For the text-containing cell, return its midpoint in (X, Y) coordinate format. 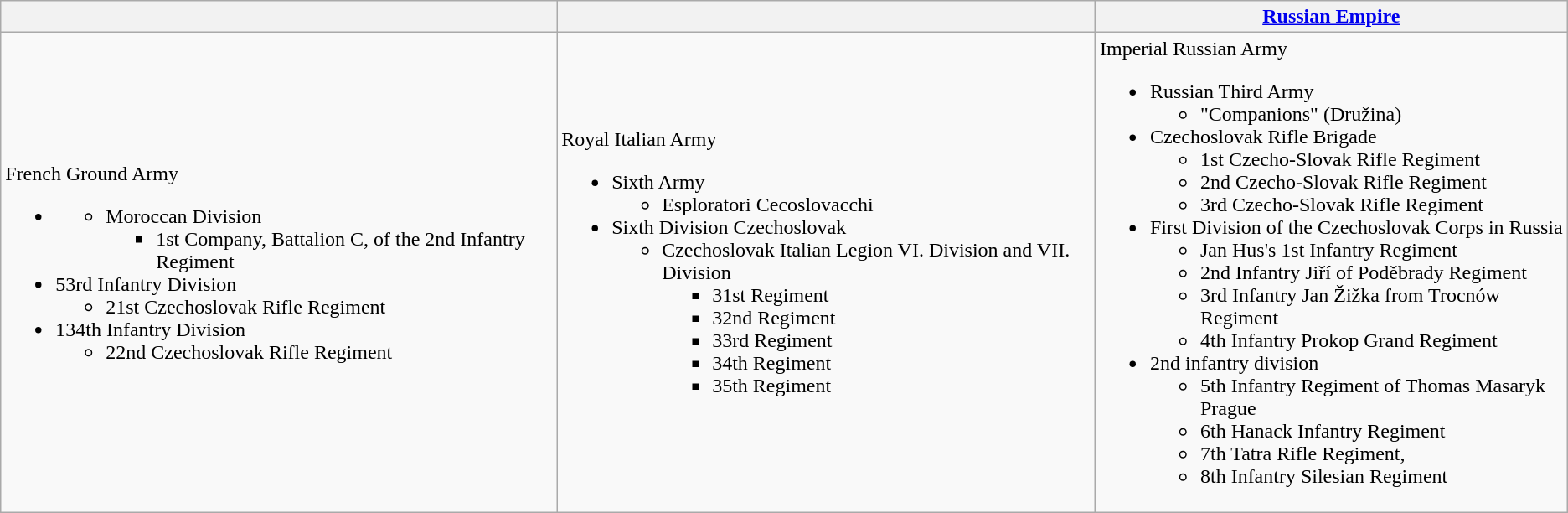
Russian Empire (1331, 17)
